Scan for the cell matching the given text and deliver its (X, Y) coordinate at center. 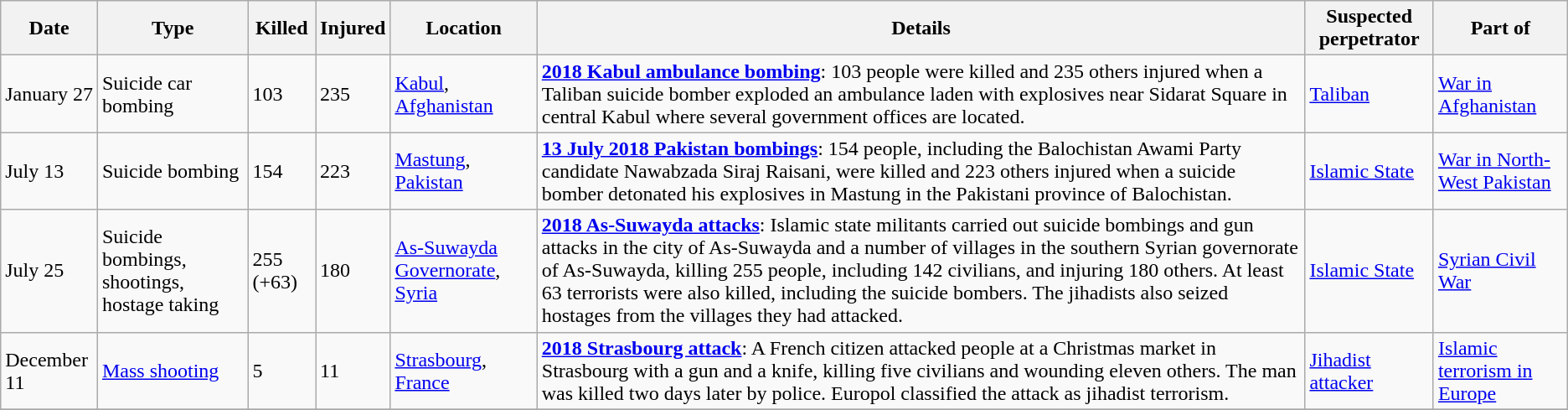
As-Suwayda Governorate, Syria (464, 271)
255 (+63) (281, 271)
July 25 (49, 271)
Injured (353, 29)
Taliban (1369, 94)
Suspected perpetrator (1369, 29)
December 11 (49, 371)
War in North-West Pakistan (1500, 171)
5 (281, 371)
Location (464, 29)
Islamic terrorism in Europe (1500, 371)
223 (353, 171)
Suicide car bombing (173, 94)
Date (49, 29)
Jihadist attacker (1369, 371)
Mastung, Pakistan (464, 171)
Suicide bombing (173, 171)
War in Afghanistan (1500, 94)
Details (921, 29)
July 13 (49, 171)
Kabul, Afghanistan (464, 94)
11 (353, 371)
103 (281, 94)
Type (173, 29)
Part of (1500, 29)
180 (353, 271)
Suicide bombings, shootings, hostage taking (173, 271)
Strasbourg, France (464, 371)
Killed (281, 29)
Mass shooting (173, 371)
Syrian Civil War (1500, 271)
235 (353, 94)
154 (281, 171)
January 27 (49, 94)
